Return [x, y] of the center of cell containing provided text 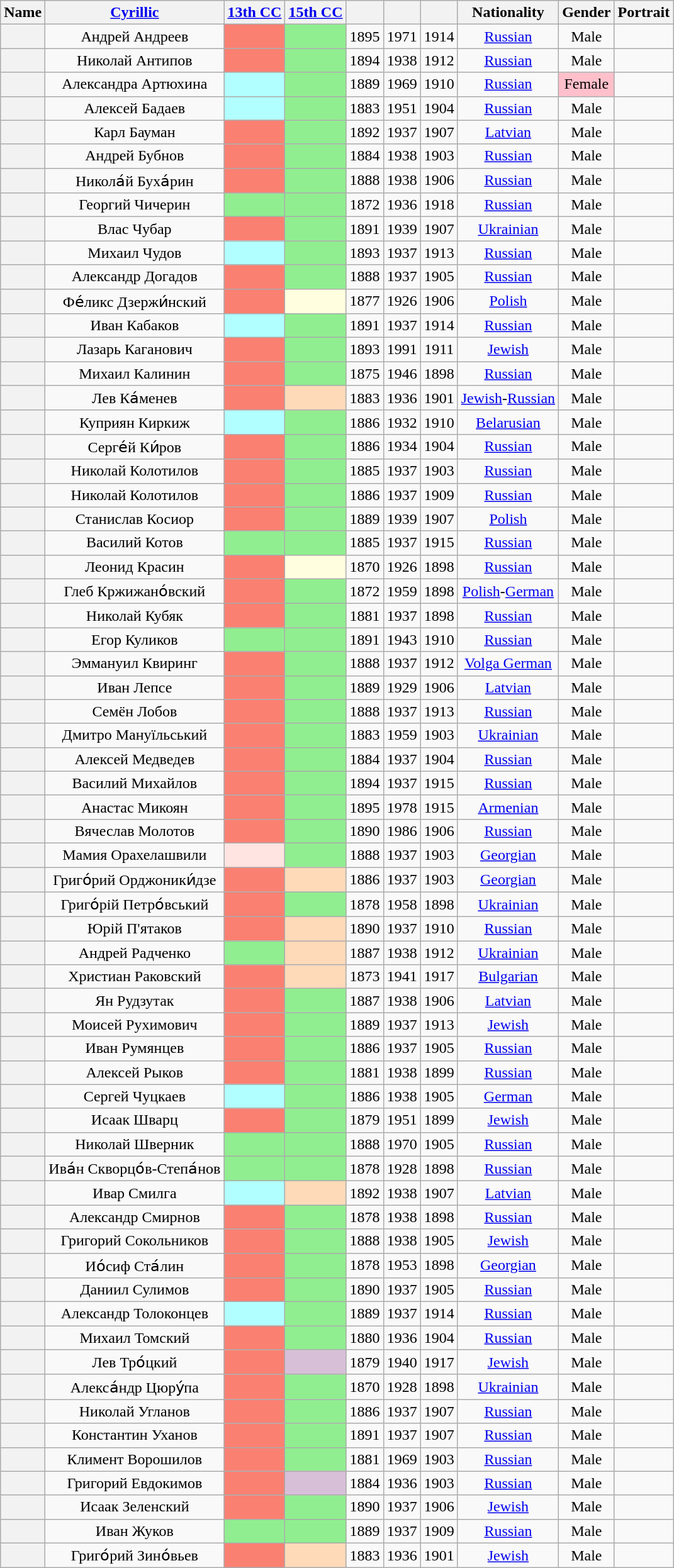
Дмитро Мануїльський [135, 735]
1934 [402, 447]
Александр Толоконцев [135, 1314]
Ива́н Скворцо́в-Степа́нов [135, 1169]
Климент Ворошилов [135, 1459]
Сергей Чуцкаев [135, 1096]
Михаил Калинин [135, 374]
Лазарь Каганович [135, 350]
Эммануил Квиринг [135, 664]
Серге́й Ки́ров [135, 447]
1978 [402, 807]
Александр Догадов [135, 277]
Лев Тро́цкий [135, 1362]
Николай Угланов [135, 1411]
Gender [587, 13]
1911 [439, 350]
Михаил Чудов [135, 253]
Влас Чубар [135, 229]
Алексей Рыков [135, 1072]
Cyrillic [135, 13]
Георгий Чичерин [135, 205]
1986 [402, 831]
1880 [365, 1338]
Григо́рій Петро́вський [135, 904]
1941 [402, 977]
Лев Ка́менев [135, 398]
Карл Бауман [135, 132]
Иван Кабаков [135, 326]
Nationality [508, 13]
1943 [402, 640]
Николай Кубяк [135, 616]
Александр Смирнов [135, 1217]
Bulgarian [508, 977]
1958 [402, 904]
Даниил Сулимов [135, 1290]
Василий Котов [135, 543]
Александра Артюхина [135, 84]
Семён Лобов [135, 711]
Исаак Шварц [135, 1120]
Юрій П'ятаков [135, 929]
Portrait [644, 13]
Григо́рий Зино́вьев [135, 1555]
Фе́ликс Дзержи́нский [135, 301]
1970 [402, 1144]
German [508, 1096]
Егор Куликов [135, 640]
1875 [365, 374]
1971 [402, 36]
Иван Румянцев [135, 1048]
Андрей Бубнов [135, 156]
Jewish-Russian [508, 398]
Алекса́ндр Цюру́па [135, 1387]
Василий Михайлов [135, 783]
13th CC [254, 13]
Алексей Медведев [135, 759]
Леонид Красин [135, 567]
1873 [365, 977]
Никола́й Буха́рин [135, 181]
Ивар Смилга [135, 1193]
Моисей Рухимович [135, 1025]
Андрей Андреев [135, 36]
Polish-German [508, 591]
Михаил Томский [135, 1338]
Глеб Кржижано́вский [135, 591]
Иван Жуков [135, 1531]
Григо́рий Орджоники́дзе [135, 879]
1929 [402, 687]
Николай Шверник [135, 1144]
1946 [402, 374]
Куприян Киркиж [135, 422]
1940 [402, 1362]
Григорий Сокольников [135, 1241]
Ио́сиф Ста́лин [135, 1265]
Мамия Орахелашвили [135, 855]
15th CC [316, 13]
Николай Антипов [135, 60]
Иван Лепсе [135, 687]
Вячеслав Молотов [135, 831]
Григорий Евдокимов [135, 1483]
Алексей Бадаев [135, 108]
Станислав Косиор [135, 519]
1877 [365, 301]
Volga German [508, 664]
Ян Рудзутак [135, 1001]
Armenian [508, 807]
Константин Уханов [135, 1435]
Анастас Микоян [135, 807]
1918 [439, 205]
Female [587, 84]
Исаак Зеленский [135, 1507]
Name [23, 13]
1991 [402, 350]
Андрей Радченко [135, 953]
1953 [402, 1265]
1932 [402, 422]
Belarusian [508, 422]
Христиан Раковский [135, 977]
